Pinpoint the cell where the given text exists, returning its [X, Y] midpoint coordinate. 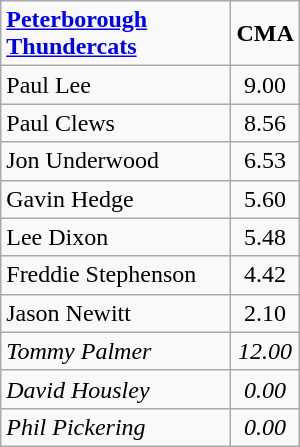
12.00 [265, 351]
David Housley [116, 389]
5.60 [265, 199]
Jon Underwood [116, 161]
Paul Lee [116, 85]
5.48 [265, 237]
9.00 [265, 85]
8.56 [265, 123]
Lee Dixon [116, 237]
CMA [265, 34]
Freddie Stephenson [116, 275]
Tommy Palmer [116, 351]
Paul Clews [116, 123]
Peterborough Thundercats [116, 34]
2.10 [265, 313]
Jason Newitt [116, 313]
6.53 [265, 161]
4.42 [265, 275]
Gavin Hedge [116, 199]
Phil Pickering [116, 427]
